Locate the cell with the specified text and output its (x, y) center coordinate. 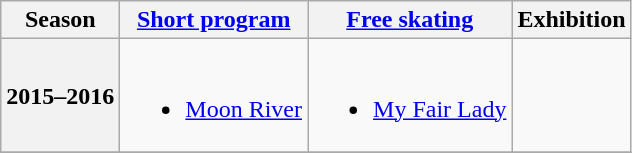
Moon River (214, 96)
Free skating (410, 20)
2015–2016 (60, 96)
Season (60, 20)
Exhibition (572, 20)
Short program (214, 20)
My Fair Lady (410, 96)
